Return (X, Y) of the center of cell containing provided text 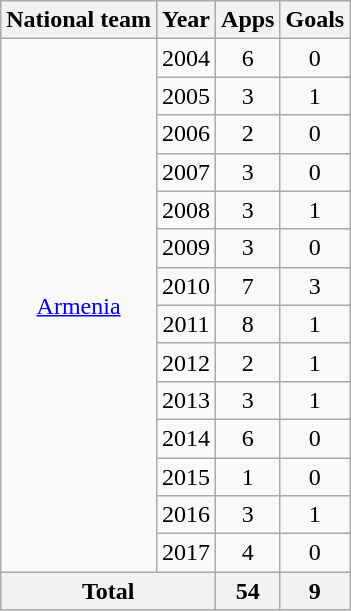
7 (248, 286)
8 (248, 324)
Armenia (79, 306)
2017 (186, 553)
2009 (186, 248)
2011 (186, 324)
2010 (186, 286)
Apps (248, 20)
2006 (186, 134)
Year (186, 20)
2008 (186, 210)
4 (248, 553)
2005 (186, 96)
National team (79, 20)
2016 (186, 515)
Total (108, 591)
9 (315, 591)
2014 (186, 438)
2015 (186, 477)
2012 (186, 362)
54 (248, 591)
2007 (186, 172)
2013 (186, 400)
2004 (186, 58)
Goals (315, 20)
